Search for the cell housing the specified text and yield its (x, y) center coordinate. 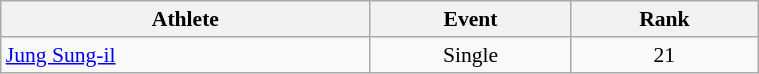
Single (470, 55)
Event (470, 19)
Jung Sung-il (186, 55)
Rank (664, 19)
21 (664, 55)
Athlete (186, 19)
